Search for the cell housing the specified text and yield its (x, y) center coordinate. 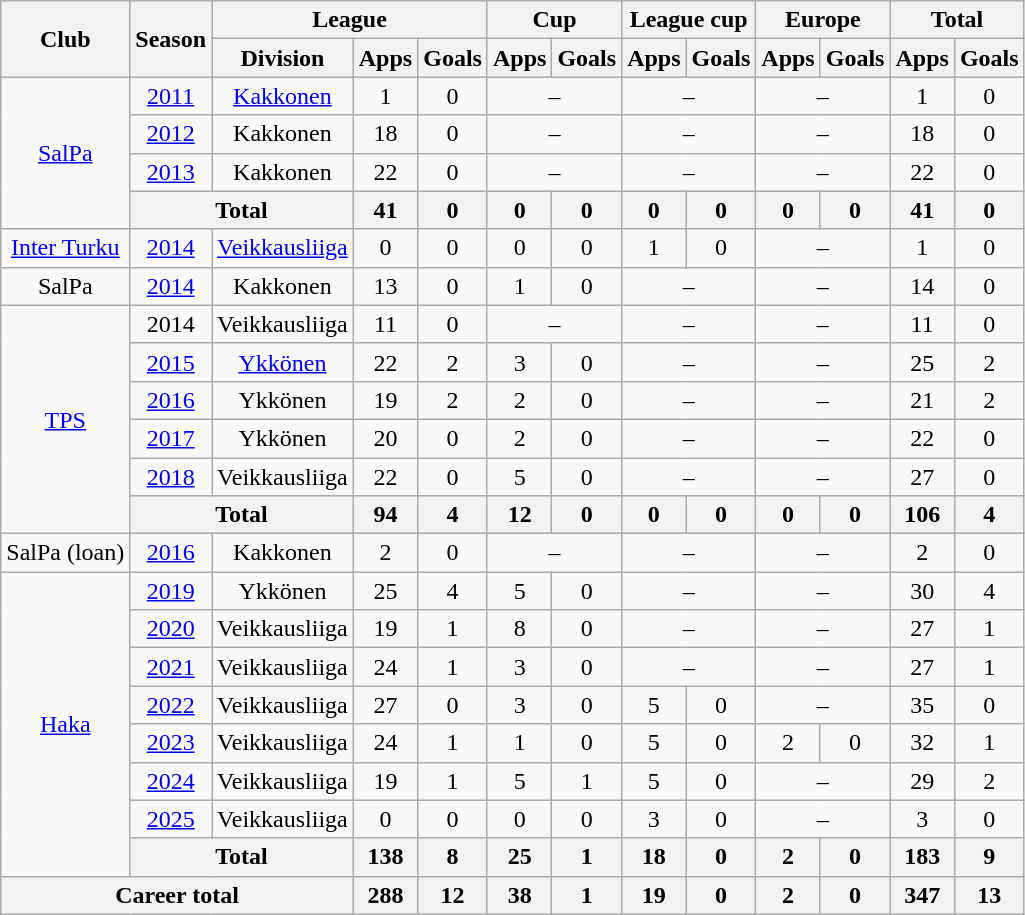
288 (385, 895)
106 (922, 515)
League (350, 20)
35 (922, 705)
Division (283, 58)
Club (66, 39)
2017 (171, 438)
9 (989, 857)
2018 (171, 477)
2011 (171, 96)
2020 (171, 629)
20 (385, 438)
183 (922, 857)
2013 (171, 172)
2023 (171, 743)
Europe (823, 20)
14 (922, 286)
347 (922, 895)
29 (922, 781)
38 (519, 895)
2022 (171, 705)
2021 (171, 667)
TPS (66, 419)
30 (922, 591)
32 (922, 743)
94 (385, 515)
138 (385, 857)
SalPa (loan) (66, 553)
League cup (689, 20)
2019 (171, 591)
2025 (171, 819)
2024 (171, 781)
Haka (66, 724)
21 (922, 400)
Cup (554, 20)
2012 (171, 134)
2015 (171, 362)
Career total (177, 895)
Inter Turku (66, 248)
Season (171, 39)
